Pinpoint the cell where the given text exists, returning its [X, Y] midpoint coordinate. 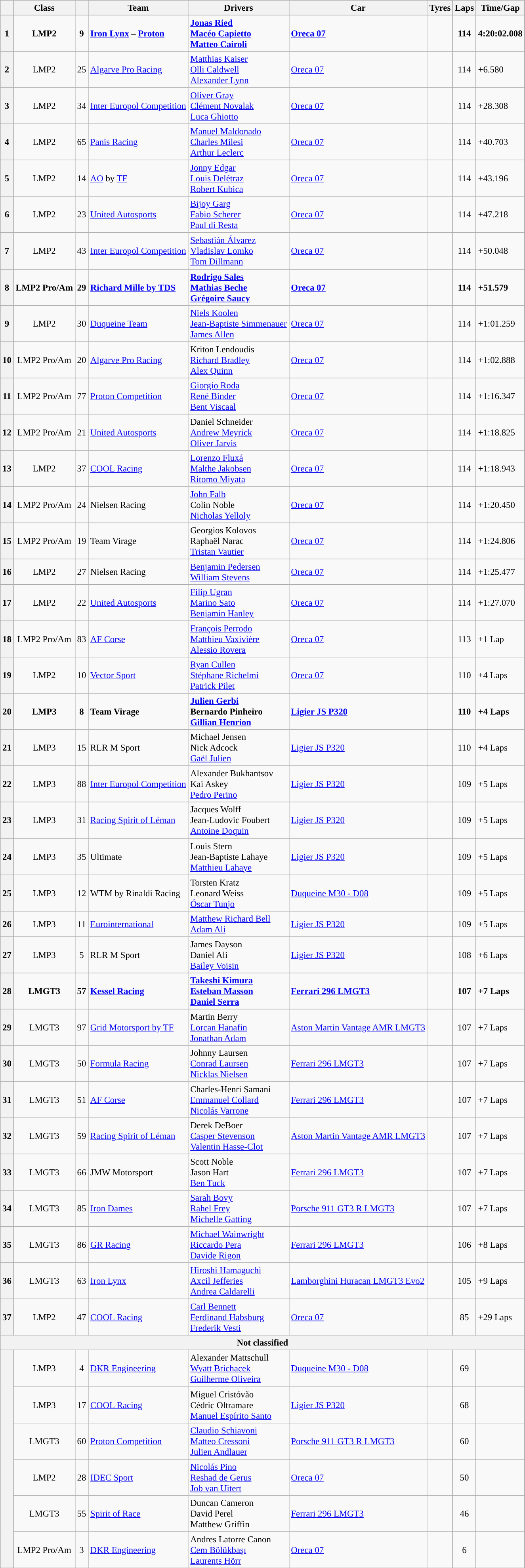
97 [82, 1027]
Eurointernational [138, 924]
2 [7, 70]
JMW Motorsport [138, 1173]
Nicolás Pino Reshad de Gerus Job van Uitert [239, 1477]
Matthias Kaiser Olli Caldwell Alexander Lynn [239, 70]
Iron Lynx [138, 1281]
Not classified [262, 1343]
65 [82, 142]
Class [44, 8]
113 [464, 639]
+1:02.888 [500, 360]
+6 Laps [500, 955]
Drivers [239, 8]
+1:18.943 [500, 469]
Jonny Edgar Louis Delétraz Robert Kubica [239, 179]
Tyres [440, 8]
77 [82, 396]
+8 Laps [500, 1245]
Ultimate [138, 857]
Sarah Bovy Rahel Frey Michelle Gatting [239, 1209]
Carl Bennett Ferdinand Habsburg Frederik Vesti [239, 1317]
François Perrodo Matthieu Vaxivière Alessio Rovera [239, 639]
4:20:02.008 [500, 34]
36 [7, 1281]
Giorgio Roda René Binder Bent Viscaal [239, 396]
47 [82, 1317]
106 [464, 1245]
32 [7, 1136]
Andres Latorre Canon Cem Bölükbaşı Laurents Hörr [239, 1550]
Jacques Wolff Jean-Ludovic Foubert Antoine Doquin [239, 821]
Car [358, 8]
+1 Lap [500, 639]
Derek DeBoer Casper Stevenson Valentin Hasse-Clot [239, 1136]
Manuel Maldonado Charles Milesi Arthur Leclerc [239, 142]
James Dayson Daniel Ali Bailey Voisin [239, 955]
Laps [464, 8]
Grid Motorsport by TF [138, 1027]
John Falb Colin Noble Nicholas Yelloly [239, 505]
+1:01.259 [500, 323]
Matthew Richard Bell Adam Ali [239, 924]
Alexander Mattschull Wyatt Brichacek Guilherme Oliveira [239, 1368]
16 [7, 572]
Vector Sport [138, 675]
+1:27.070 [500, 603]
+9 Laps [500, 1281]
1 [7, 34]
Sebastián Álvarez Vladislav Lomko Tom Dillmann [239, 251]
WTM by Rinaldi Racing [138, 893]
88 [82, 784]
Spirit of Race [138, 1513]
Kessel Racing [138, 991]
Jonas Ried Macéo Capietto Matteo Cairoli [239, 34]
Panis Racing [138, 142]
Niels Koolen Jean-Baptiste Simmenauer James Allen [239, 323]
Michael Jensen Nick Adcock Gaël Julien [239, 748]
105 [464, 1281]
13 [7, 469]
Takeshi Kimura Esteban Masson Daniel Serra [239, 991]
+1:18.825 [500, 432]
+1:16.347 [500, 396]
Julien Gerbi Bernardo Pinheiro Gillian Henrion [239, 712]
86 [82, 1245]
63 [82, 1281]
83 [82, 639]
Lamborghini Huracan LMGT3 Evo2 [358, 1281]
18 [7, 639]
+47.218 [500, 215]
Michael Wainwright Riccardo Pera Davide Rigon [239, 1245]
IDEC Sport [138, 1477]
Charles-Henri Samani Emmanuel Collard Nicolás Varrone [239, 1100]
+43.196 [500, 179]
+1:20.450 [500, 505]
Filip Ugran Marino Sato Benjamin Hanley [239, 603]
33 [7, 1173]
AO by TF [138, 179]
Alexander Bukhantsov Kai Askey Pedro Perino [239, 784]
66 [82, 1173]
55 [82, 1513]
+51.579 [500, 287]
Duqueine Team [138, 323]
Kriton Lendoudis Richard Bradley Alex Quinn [239, 360]
43 [82, 251]
Duncan Cameron David Perel Matthew Griffin [239, 1513]
Johnny Laursen Conrad Laursen Nicklas Nielsen [239, 1064]
Torsten Kratz Leonard Weiss Óscar Tunjo [239, 893]
51 [82, 1100]
Iron Lynx – Proton [138, 34]
+50.048 [500, 251]
Hiroshi Hamaguchi Axcil Jefferies Andrea Caldarelli [239, 1281]
+28.308 [500, 106]
Martin Berry Lorcan Hanafin Jonathan Adam [239, 1027]
Bijoy Garg Fabio Scherer Paul di Resta [239, 215]
+1:25.477 [500, 572]
Scott Noble Jason Hart Ben Tuck [239, 1173]
Claudio Schiavoni Matteo Cressoni Julien Andlauer [239, 1441]
Richard Mille by TDS [138, 287]
26 [7, 924]
Daniel Schneider Andrew Meyrick Oliver Jarvis [239, 432]
Louis Stern Jean-Baptiste Lahaye Matthieu Lahaye [239, 857]
Iron Dames [138, 1209]
Formula Racing [138, 1064]
+40.703 [500, 142]
68 [464, 1405]
Rodrigo Sales Mathias Beche Grégoire Saucy [239, 287]
Team [138, 8]
46 [464, 1513]
Time/Gap [500, 8]
+1:24.806 [500, 541]
108 [464, 955]
69 [464, 1368]
59 [82, 1136]
7 [7, 251]
57 [82, 991]
+29 Laps [500, 1317]
Lorenzo Fluxá Malthe Jakobsen Ritomo Miyata [239, 469]
Ryan Cullen Stéphane Richelmi Patrick Pilet [239, 675]
GR Racing [138, 1245]
Miguel Cristóvão Cédric Oltramare Manuel Espírito Santo [239, 1405]
Georgios Kolovos Raphaël Narac Tristan Vautier [239, 541]
Benjamin Pedersen William Stevens [239, 572]
+6.580 [500, 70]
Oliver Gray Clément Novalak Luca Ghiotto [239, 106]
